Return the [X, Y] coordinate for the center point of the cell that contains the specified text.  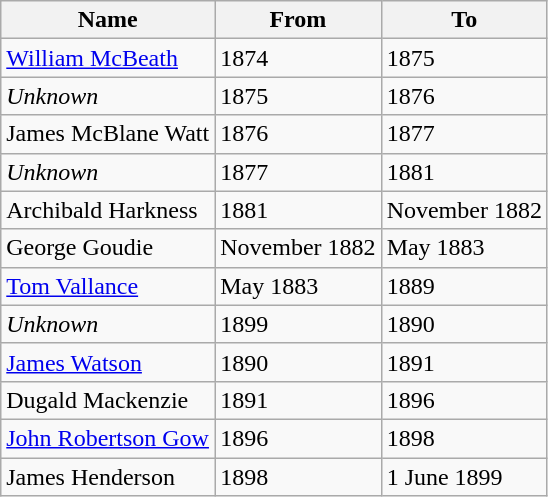
James Watson [108, 362]
1889 [464, 286]
William McBeath [108, 58]
From [298, 20]
1874 [298, 58]
James Henderson [108, 477]
Tom Vallance [108, 286]
James McBlane Watt [108, 134]
Name [108, 20]
Dugald Mackenzie [108, 400]
1 June 1899 [464, 477]
1899 [298, 324]
George Goudie [108, 248]
Archibald Harkness [108, 210]
John Robertson Gow [108, 438]
To [464, 20]
